Locate the cell with the specified text and output its [x, y] center coordinate. 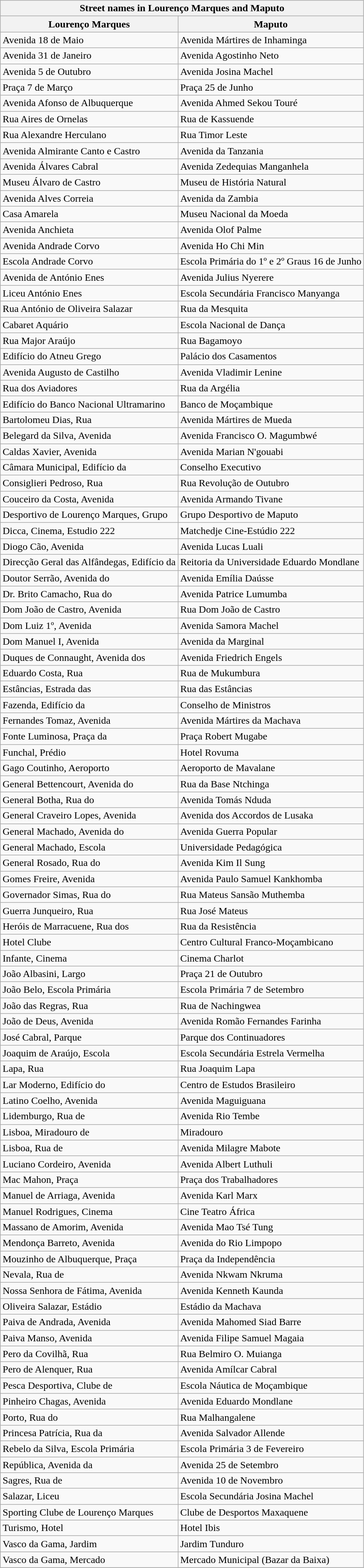
Avenida Alves Correia [89, 198]
Princesa Patrícia, Rua da [89, 1433]
Rua Malhangalene [271, 1417]
Caldas Xavier, Avenida [89, 451]
Avenida Afonso de Albuquerque [89, 103]
Avenida Vladimir Lenine [271, 372]
Mendonça Barreto, Avenida [89, 1243]
Fernandes Tomaz, Avenida [89, 721]
Avenida da Tanzania [271, 151]
Avenida Andrade Corvo [89, 246]
Rua Aires de Ornelas [89, 119]
Avenida Friedrich Engels [271, 657]
Avenida Kenneth Kaunda [271, 1291]
Rua das Estâncias [271, 689]
Avenida Patrice Lumumba [271, 594]
Rua Belmiro O. Muianga [271, 1354]
Eduardo Costa, Rua [89, 673]
Diogo Cão, Avenida [89, 547]
Rua de Nachingwea [271, 1006]
Avenida Samora Machel [271, 626]
Rua da Mesquita [271, 309]
Avenida da Zambia [271, 198]
Avenida Marian N'gouabi [271, 451]
Parque dos Continuadores [271, 1037]
Rua Bagamoyo [271, 341]
Avenida Emília Daússe [271, 578]
Avenida Lucas Luali [271, 547]
Escola Andrade Corvo [89, 262]
Avenida Josina Machel [271, 72]
Belegard da Silva, Avenida [89, 435]
Sagres, Rua de [89, 1481]
Avenida Mahomed Siad Barre [271, 1322]
Avenida Albert Luthuli [271, 1164]
Hotel Ibis [271, 1528]
Lisboa, Miradouro de [89, 1132]
Lisboa, Rua de [89, 1148]
Dom Manuel I, Avenida [89, 641]
Mercado Municipal (Bazar da Baixa) [271, 1560]
Avenida Milagre Mabote [271, 1148]
Estádio da Machava [271, 1306]
Avenida Mártires da Machava [271, 721]
Museu Nacional da Moeda [271, 214]
Rua Major Araújo [89, 341]
Edifício do Banco Nacional Ultramarino [89, 404]
General Machado, Avenida do [89, 831]
Vasco da Gama, Mercado [89, 1560]
Street names in Lourenço Marques and Maputo [182, 8]
Grupo Desportivo de Maputo [271, 515]
Avenida Filipe Samuel Magaia [271, 1338]
Museu de História Natural [271, 182]
Gago Coutinho, Aeroporto [89, 768]
Funchal, Prédio [89, 752]
Lidemburgo, Rua de [89, 1116]
Sporting Clube de Lourenço Marques [89, 1512]
Luciano Cordeiro, Avenida [89, 1164]
Clube de Desportos Maxaquene [271, 1512]
Escola Primária 3 de Fevereiro [271, 1449]
Escola Secundária Estrela Vermelha [271, 1053]
General Craveiro Lopes, Avenida [89, 816]
Avenida Kim Il Sung [271, 863]
Avenida Ahmed Sekou Touré [271, 103]
Turismo, Hotel [89, 1528]
Avenida Rio Tembe [271, 1116]
Lapa, Rua [89, 1069]
Banco de Moçambique [271, 404]
Avenida Armando Tivane [271, 499]
Conselho de Ministros [271, 705]
José Cabral, Parque [89, 1037]
Mac Mahon, Praça [89, 1180]
Avenida dos Accordos de Lusaka [271, 816]
Salazar, Liceu [89, 1496]
Cinema Charlot [271, 958]
Avenida Salvador Allende [271, 1433]
General Rosado, Rua do [89, 863]
Avenida da Marginal [271, 641]
Rua da Base Ntchinga [271, 784]
Manuel de Arriaga, Avenida [89, 1195]
Avenida Mao Tsé Tung [271, 1227]
Nossa Senhora de Fátima, Avenida [89, 1291]
Direcção Geral das Alfândegas, Edifício da [89, 562]
Avenida Zedequias Manganhela [271, 166]
República, Avenida da [89, 1464]
Avenida 25 de Setembro [271, 1464]
Rua Mateus Sansão Muthemba [271, 895]
Hotel Clube [89, 942]
Avenida Eduardo Mondlane [271, 1401]
Avenida Almirante Canto e Castro [89, 151]
João Belo, Escola Primária [89, 990]
Pero da Covilhã, Rua [89, 1354]
Avenida Paulo Samuel Kankhomba [271, 879]
Lar Moderno, Edifício do [89, 1085]
General Bettencourt, Avenida do [89, 784]
Rua da Argélia [271, 388]
General Botha, Rua do [89, 800]
Rua da Resistência [271, 926]
Fazenda, Edifício da [89, 705]
Avenida Mártires de Mueda [271, 420]
Avenida Karl Marx [271, 1195]
Praça 7 de Março [89, 87]
Escola Primária do 1º e 2º Graus 16 de Junho [271, 262]
Jardim Tunduro [271, 1544]
João Albasini, Largo [89, 974]
Praça da Independência [271, 1259]
Avenida Tomás Nduda [271, 800]
Pesca Desportiva, Clube de [89, 1385]
Casa Amarela [89, 214]
Avenida Agostinho Neto [271, 56]
Consiglieri Pedroso, Rua [89, 483]
Câmara Municipal, Edifício da [89, 467]
Avenida Guerra Popular [271, 831]
Avenida Anchieta [89, 230]
Centro de Estudos Brasileiro [271, 1085]
Rua António de Oliveira Salazar [89, 309]
Dicca, Cinema, Estudio 222 [89, 531]
Praça 25 de Junho [271, 87]
Dom João de Castro, Avenida [89, 610]
Rua Joaquim Lapa [271, 1069]
Latino Coelho, Avenida [89, 1101]
Nevala, Rua de [89, 1275]
Avenida Ho Chi Min [271, 246]
Avenida Mártires de Inhaminga [271, 40]
Rua de Kassuende [271, 119]
João de Deus, Avenida [89, 1021]
Praça dos Trabalhadores [271, 1180]
Bartolomeu Dias, Rua [89, 420]
Cine Teatro África [271, 1212]
Avenida Augusto de Castilho [89, 372]
Maputo [271, 24]
Escola Secundária Francisco Manyanga [271, 293]
Avenida Nkwam Nkruma [271, 1275]
Miradouro [271, 1132]
Fonte Luminosa, Praça da [89, 737]
Aeroporto de Mavalane [271, 768]
Escola Nacional de Dança [271, 325]
Joaquim de Araújo, Escola [89, 1053]
Matchedje Cine-Estúdio 222 [271, 531]
Rua José Mateus [271, 910]
Lourenço Marques [89, 24]
Escola Náutica de Moçambique [271, 1385]
Dom Luiz 1º, Avenida [89, 626]
Dr. Brito Camacho, Rua do [89, 594]
Paiva de Andrada, Avenida [89, 1322]
Rua dos Aviadores [89, 388]
Rua Revolução de Outubro [271, 483]
Guerra Junqueiro, Rua [89, 910]
Duques de Connaught, Avenida dos [89, 657]
Rebelo da Silva, Escola Primária [89, 1449]
Avenida 10 de Novembro [271, 1481]
Rua Alexandre Herculano [89, 135]
Avenida do Rio Limpopo [271, 1243]
Rua Timor Leste [271, 135]
Couceiro da Costa, Avenida [89, 499]
Rua Dom João de Castro [271, 610]
Liceu António Enes [89, 293]
Desportivo de Lourenço Marques, Grupo [89, 515]
Museu Álvaro de Castro [89, 182]
Heróis de Marracuene, Rua dos [89, 926]
Paiva Manso, Avenida [89, 1338]
Edifício do Atneu Grego [89, 356]
Pinheiro Chagas, Avenida [89, 1401]
Mouzinho de Albuquerque, Praça [89, 1259]
Avenida 31 de Janeiro [89, 56]
Governador Simas, Rua do [89, 895]
Avenida Francisco O. Magumbwé [271, 435]
Avenida de António Enes [89, 277]
Massano de Amorim, Avenida [89, 1227]
Porto, Rua do [89, 1417]
General Machado, Escola [89, 847]
Universidade Pedagógica [271, 847]
João das Regras, Rua [89, 1006]
Oliveira Salazar, Estádio [89, 1306]
Gomes Freire, Avenida [89, 879]
Reitoria da Universidade Eduardo Mondlane [271, 562]
Avenida Álvares Cabral [89, 166]
Hotel Rovuma [271, 752]
Centro Cultural Franco-Moçambicano [271, 942]
Praça Robert Mugabe [271, 737]
Doutor Serrão, Avenida do [89, 578]
Estâncias, Estrada das [89, 689]
Infante, Cinema [89, 958]
Escola Secundária Josina Machel [271, 1496]
Manuel Rodrigues, Cinema [89, 1212]
Conselho Executivo [271, 467]
Avenida 5 de Outubro [89, 72]
Avenida 18 de Maio [89, 40]
Vasco da Gama, Jardim [89, 1544]
Cabaret Aquário [89, 325]
Avenida Amílcar Cabral [271, 1370]
Escola Primária 7 de Setembro [271, 990]
Avenida Olof Palme [271, 230]
Pero de Alenquer, Rua [89, 1370]
Rua de Mukumbura [271, 673]
Palácio dos Casamentos [271, 356]
Avenida Maguiguana [271, 1101]
Praça 21 de Outubro [271, 974]
Avenida Romão Fernandes Farinha [271, 1021]
Avenida Julius Nyerere [271, 277]
